From the cell containing the given text, extract its center point as (x, y) coordinate. 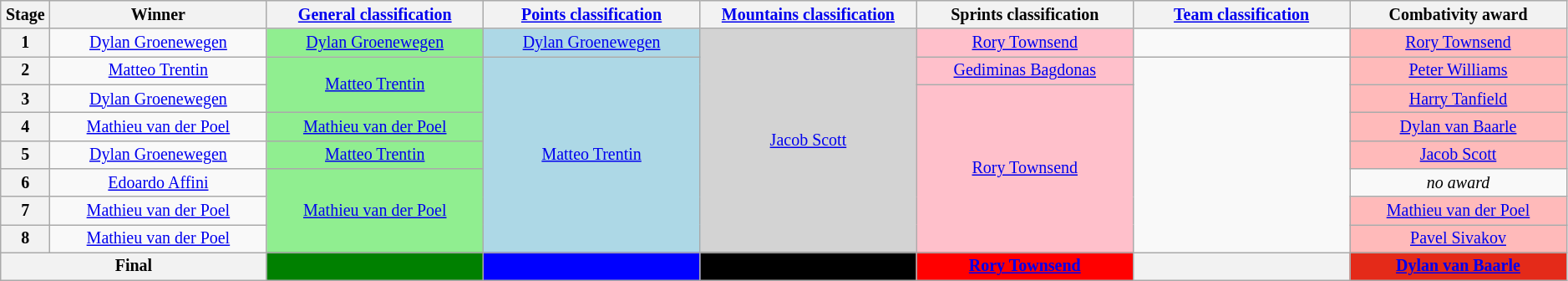
Harry Tanfield (1459, 99)
Stage (25, 15)
Winner (159, 15)
Sprints classification (1024, 15)
Gediminas Bagdonas (1024, 70)
Edoardo Affini (159, 182)
5 (25, 154)
no award (1459, 182)
4 (25, 127)
Team classification (1241, 15)
Mountains classification (809, 15)
3 (25, 99)
1 (25, 43)
Final (134, 266)
Combativity award (1459, 15)
Peter Williams (1459, 70)
8 (25, 239)
Pavel Sivakov (1459, 239)
7 (25, 211)
General classification (374, 15)
Points classification (591, 15)
6 (25, 182)
2 (25, 70)
